Output the (X, Y) coordinate of the center of the cell containing the given text.  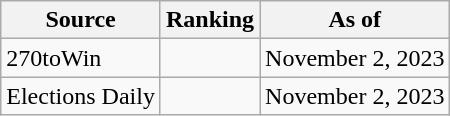
Elections Daily (81, 96)
As of (355, 20)
270toWin (81, 58)
Ranking (210, 20)
Source (81, 20)
